Find where the given text appears and provide that cell's center as (x, y) coordinate. 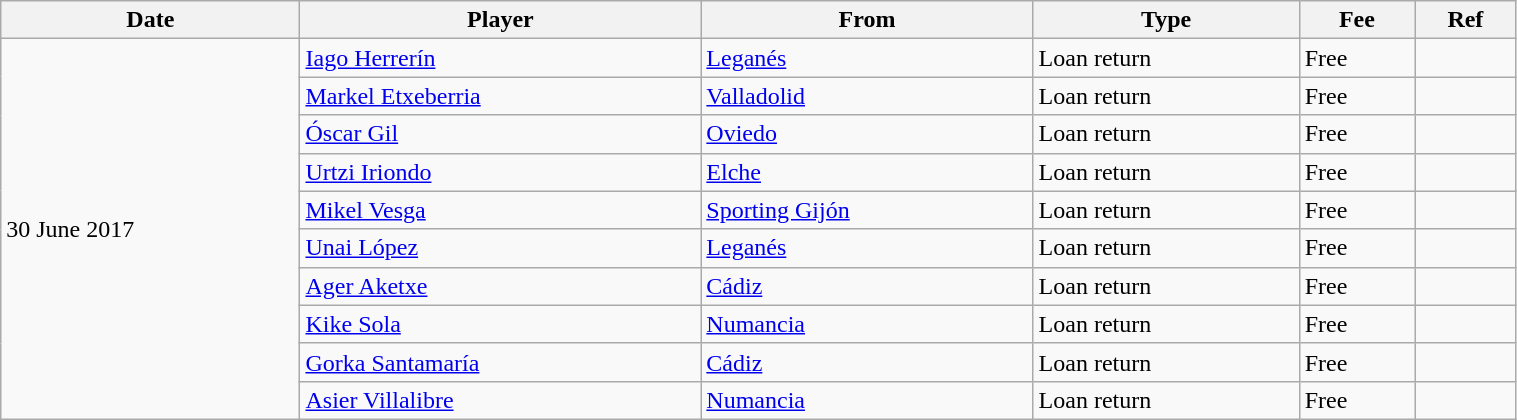
Oviedo (867, 134)
Valladolid (867, 96)
Ref (1466, 20)
Mikel Vesga (500, 210)
Óscar Gil (500, 134)
From (867, 20)
Kike Sola (500, 324)
Urtzi Iriondo (500, 172)
Gorka Santamaría (500, 362)
Fee (1357, 20)
Asier Villalibre (500, 400)
Type (1166, 20)
Iago Herrerín (500, 58)
Date (150, 20)
Markel Etxeberria (500, 96)
Sporting Gijón (867, 210)
30 June 2017 (150, 230)
Unai López (500, 248)
Player (500, 20)
Ager Aketxe (500, 286)
Elche (867, 172)
